Search for the cell housing the specified text and yield its (X, Y) center coordinate. 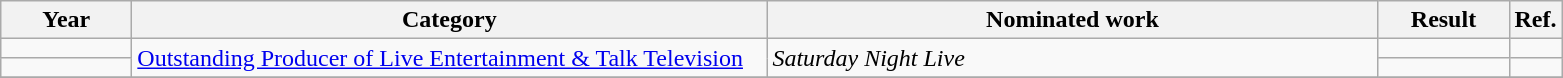
Year (66, 20)
Ref. (1536, 20)
Category (450, 20)
Nominated work (1072, 20)
Outstanding Producer of Live Entertainment & Talk Television (450, 58)
Saturday Night Live (1072, 58)
Result (1444, 20)
